For the text-containing cell, return its midpoint in [x, y] coordinate format. 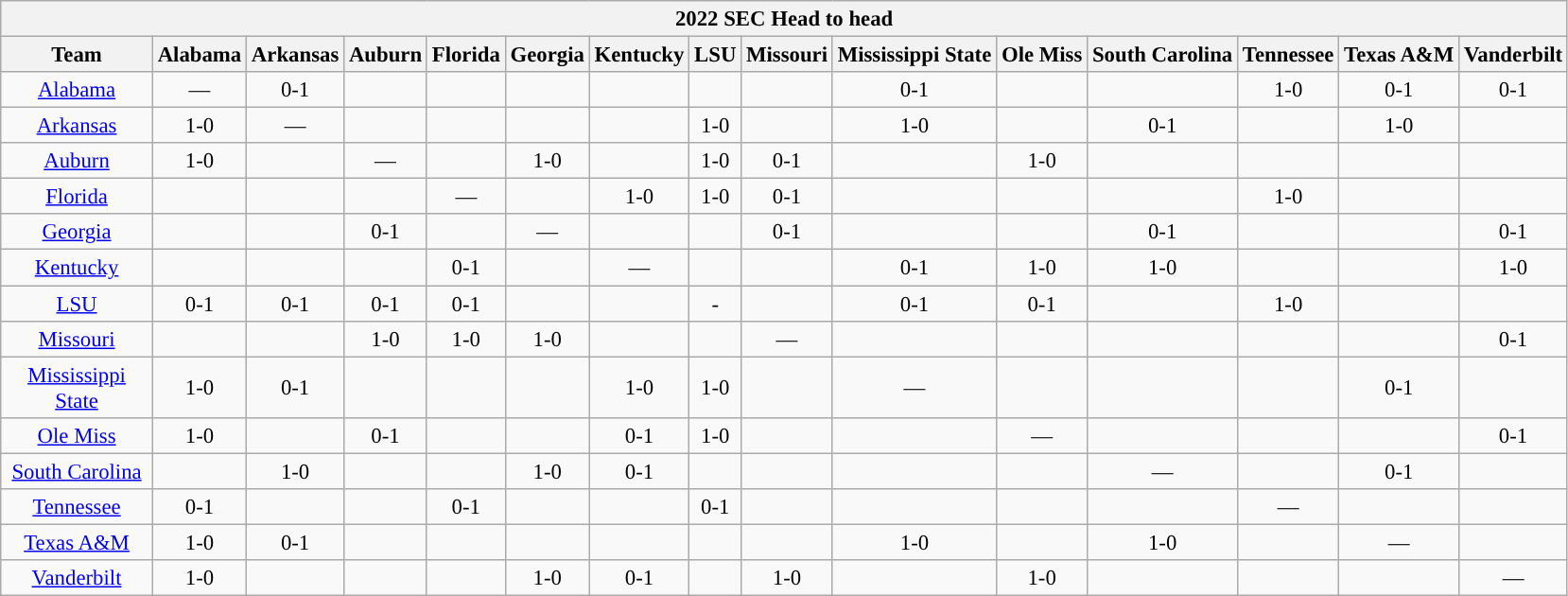
Team [78, 55]
- [715, 304]
2022 SEC Head to head [785, 19]
